Return the (x, y) coordinate for the center point of the cell that contains the specified text.  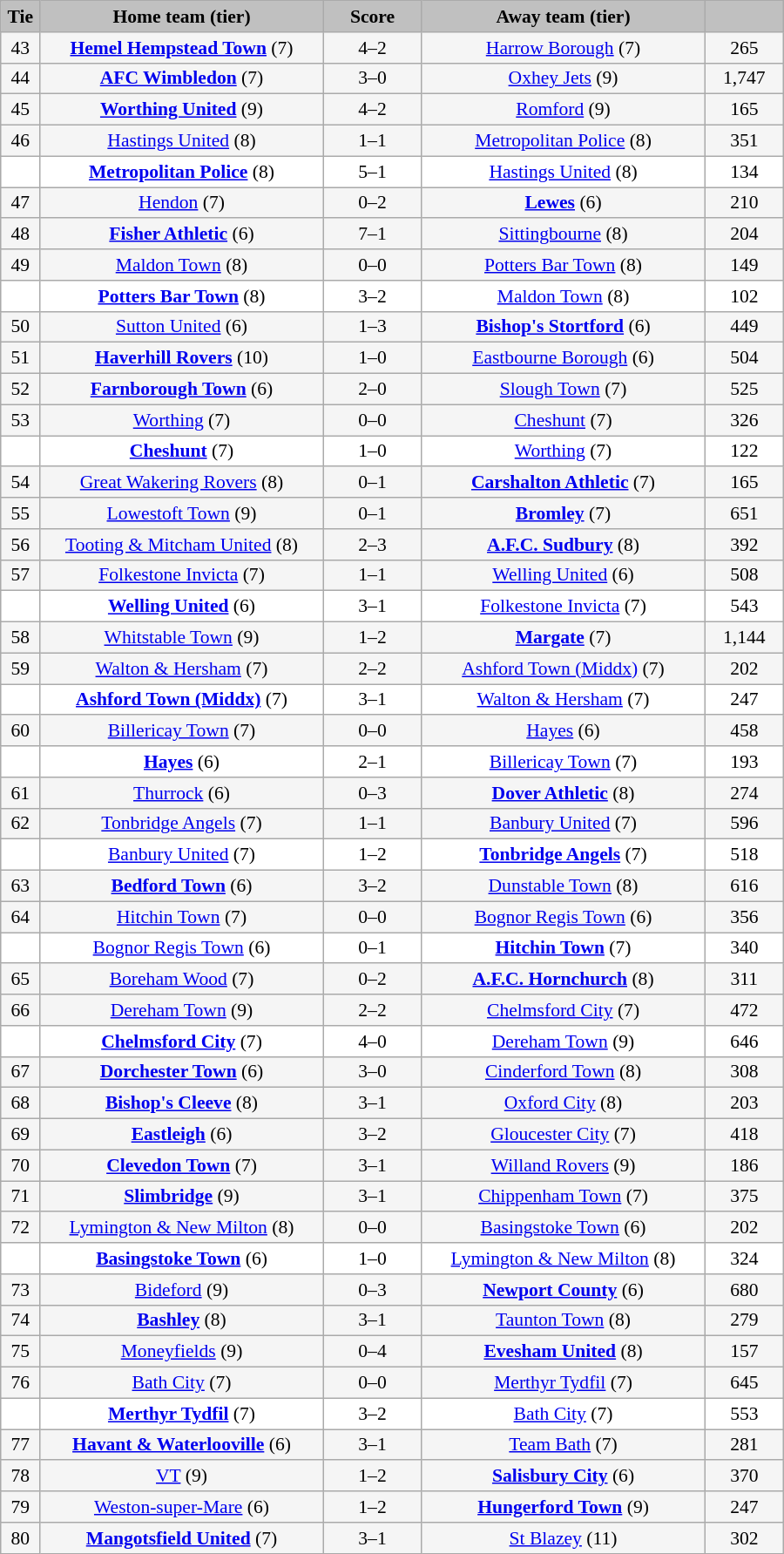
VT (9) (182, 1476)
Tooting & Mitcham United (8) (182, 545)
60 (21, 731)
5–1 (372, 172)
75 (21, 1352)
525 (744, 390)
102 (744, 296)
70 (21, 1165)
Newport County (6) (564, 1290)
Worthing United (9) (182, 110)
Eastleigh (6) (182, 1135)
279 (744, 1320)
Dunstable Town (8) (564, 886)
76 (21, 1383)
324 (744, 1259)
149 (744, 265)
375 (744, 1197)
Eastbourne Borough (6) (564, 358)
Boreham Wood (7) (182, 980)
Moneyfields (9) (182, 1352)
51 (21, 358)
Haverhill Rovers (10) (182, 358)
Sutton United (6) (182, 327)
Sittingbourne (8) (564, 234)
62 (21, 824)
Away team (tier) (564, 17)
Bishop's Stortford (6) (564, 327)
504 (744, 358)
157 (744, 1352)
55 (21, 513)
616 (744, 886)
134 (744, 172)
A.F.C. Sudbury (8) (564, 545)
Fisher Athletic (6) (182, 234)
340 (744, 948)
Clevedon Town (7) (182, 1165)
Slimbridge (9) (182, 1197)
Slough Town (7) (564, 390)
73 (21, 1290)
308 (744, 1072)
48 (21, 234)
Lewes (6) (564, 203)
302 (744, 1538)
Thurrock (6) (182, 793)
543 (744, 607)
1,747 (744, 78)
2–3 (372, 545)
Home team (tier) (182, 17)
66 (21, 1010)
AFC Wimbledon (7) (182, 78)
370 (744, 1476)
43 (21, 48)
1–3 (372, 327)
Farnborough Town (6) (182, 390)
67 (21, 1072)
45 (21, 110)
49 (21, 265)
Salisbury City (6) (564, 1476)
Mangotsfield United (7) (182, 1538)
186 (744, 1165)
78 (21, 1476)
Bedford Town (6) (182, 886)
4–0 (372, 1042)
63 (21, 886)
680 (744, 1290)
Bromley (7) (564, 513)
326 (744, 420)
46 (21, 141)
50 (21, 327)
Bishop's Cleeve (8) (182, 1103)
44 (21, 78)
79 (21, 1507)
2–1 (372, 762)
A.F.C. Hornchurch (8) (564, 980)
59 (21, 668)
596 (744, 824)
392 (744, 545)
69 (21, 1135)
518 (744, 855)
Hemel Hempstead Town (7) (182, 48)
Carshalton Athletic (7) (564, 483)
Tie (21, 17)
351 (744, 141)
52 (21, 390)
122 (744, 451)
68 (21, 1103)
Lowestoft Town (9) (182, 513)
356 (744, 917)
57 (21, 575)
274 (744, 793)
265 (744, 48)
651 (744, 513)
Hungerford Town (9) (564, 1507)
203 (744, 1103)
Bideford (9) (182, 1290)
458 (744, 731)
Team Bath (7) (564, 1445)
449 (744, 327)
Evesham United (8) (564, 1352)
Romford (9) (564, 110)
71 (21, 1197)
Harrow Borough (7) (564, 48)
Havant & Waterlooville (6) (182, 1445)
508 (744, 575)
281 (744, 1445)
Oxhey Jets (9) (564, 78)
Dorchester Town (6) (182, 1072)
Great Wakering Rovers (8) (182, 483)
80 (21, 1538)
472 (744, 1010)
Hendon (7) (182, 203)
418 (744, 1135)
77 (21, 1445)
65 (21, 980)
Whitstable Town (9) (182, 638)
7–1 (372, 234)
54 (21, 483)
Dover Athletic (8) (564, 793)
Score (372, 17)
0–4 (372, 1352)
58 (21, 638)
204 (744, 234)
Chippenham Town (7) (564, 1197)
Gloucester City (7) (564, 1135)
210 (744, 203)
1,144 (744, 638)
2–0 (372, 390)
193 (744, 762)
Cinderford Town (8) (564, 1072)
Taunton Town (8) (564, 1320)
646 (744, 1042)
Bashley (8) (182, 1320)
74 (21, 1320)
553 (744, 1414)
Willand Rovers (9) (564, 1165)
56 (21, 545)
47 (21, 203)
53 (21, 420)
St Blazey (11) (564, 1538)
645 (744, 1383)
311 (744, 980)
64 (21, 917)
Margate (7) (564, 638)
Oxford City (8) (564, 1103)
Weston-super-Mare (6) (182, 1507)
72 (21, 1228)
61 (21, 793)
